Provide the [x, y] coordinate of the cell's center where the given text is located.  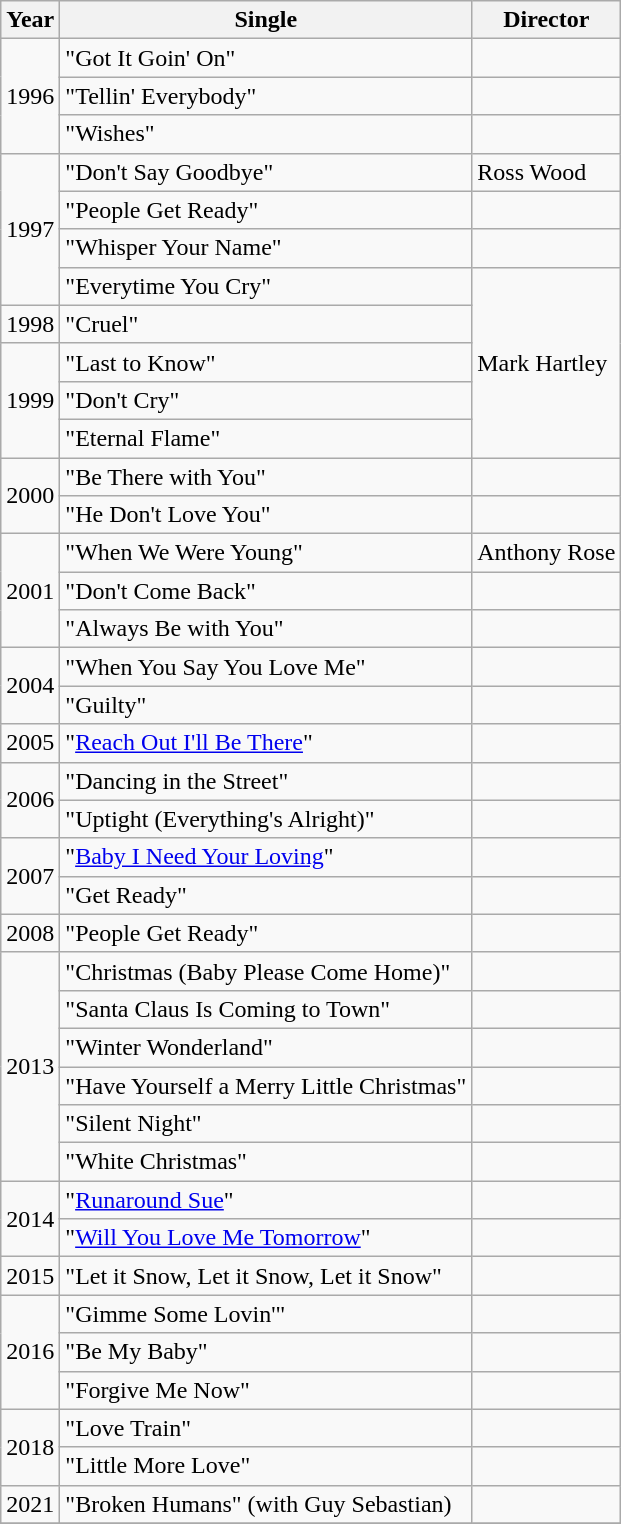
2015 [30, 1276]
"When We Were Young" [266, 553]
2021 [30, 1504]
"Runaround Sue" [266, 1200]
"White Christmas" [266, 1162]
2014 [30, 1219]
"Everytime You Cry" [266, 286]
2008 [30, 933]
"Christmas (Baby Please Come Home)" [266, 971]
"Last to Know" [266, 362]
"Will You Love Me Tomorrow" [266, 1238]
"Be There with You" [266, 477]
"Baby I Need Your Loving" [266, 857]
"Little More Love" [266, 1466]
2013 [30, 1066]
2018 [30, 1447]
"Gimme Some Lovin'" [266, 1314]
"Santa Claus Is Coming to Town" [266, 1009]
"He Don't Love You" [266, 515]
1997 [30, 229]
2004 [30, 686]
"Reach Out I'll Be There" [266, 743]
"Got It Goin' On" [266, 58]
"Cruel" [266, 324]
"Don't Come Back" [266, 591]
2007 [30, 876]
"Always Be with You" [266, 629]
Year [30, 20]
2006 [30, 800]
"Uptight (Everything's Alright)" [266, 819]
"Dancing in the Street" [266, 781]
"When You Say You Love Me" [266, 667]
"Winter Wonderland" [266, 1047]
"Love Train" [266, 1428]
2000 [30, 496]
"Wishes" [266, 134]
2016 [30, 1352]
1998 [30, 324]
Single [266, 20]
"Silent Night" [266, 1124]
"Be My Baby" [266, 1352]
2001 [30, 591]
Anthony Rose [546, 553]
"Don't Say Goodbye" [266, 172]
"Let it Snow, Let it Snow, Let it Snow" [266, 1276]
Ross Wood [546, 172]
"Don't Cry" [266, 400]
"Tellin' Everybody" [266, 96]
"Broken Humans" (with Guy Sebastian) [266, 1504]
"Have Yourself a Merry Little Christmas" [266, 1085]
"Forgive Me Now" [266, 1390]
"Whisper Your Name" [266, 248]
Director [546, 20]
"Eternal Flame" [266, 438]
2005 [30, 743]
1999 [30, 400]
1996 [30, 96]
"Guilty" [266, 705]
Mark Hartley [546, 362]
"Get Ready" [266, 895]
